Output the [x, y] coordinate of the center of the cell containing the given text.  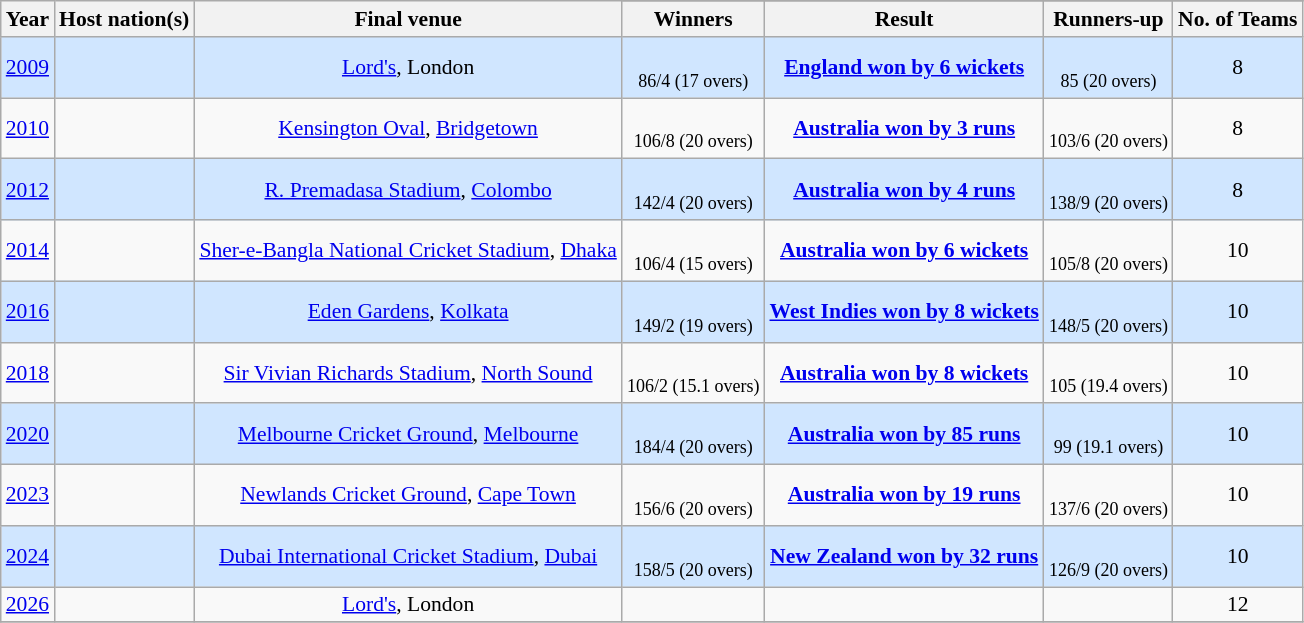
2010 [28, 128]
126/9 (20 overs) [1108, 556]
158/5 (20 overs) [694, 556]
103/6 (20 overs) [1108, 128]
Australia won by 19 runs [904, 496]
2023 [28, 496]
156/6 (20 overs) [694, 496]
Eden Gardens, Kolkata [408, 312]
148/5 (20 overs) [1108, 312]
R. Premadasa Stadium, Colombo [408, 190]
Australia won by 3 runs [904, 128]
Dubai International Cricket Stadium, Dubai [408, 556]
Australia won by 6 wickets [904, 250]
105 (19.4 overs) [1108, 372]
Sir Vivian Richards Stadium, North Sound [408, 372]
Melbourne Cricket Ground, Melbourne [408, 434]
Result [904, 19]
149/2 (19 overs) [694, 312]
2026 [28, 605]
2024 [28, 556]
2016 [28, 312]
106/2 (15.1 overs) [694, 372]
Runners-up [1108, 19]
137/6 (20 overs) [1108, 496]
2014 [28, 250]
Winners [694, 19]
2012 [28, 190]
106/8 (20 overs) [694, 128]
Australia won by 85 runs [904, 434]
2009 [28, 68]
Year [28, 19]
New Zealand won by 32 runs [904, 556]
142/4 (20 overs) [694, 190]
99 (19.1 overs) [1108, 434]
West Indies won by 8 wickets [904, 312]
No. of Teams [1238, 19]
Kensington Oval, Bridgetown [408, 128]
England won by 6 wickets [904, 68]
2020 [28, 434]
85 (20 overs) [1108, 68]
86/4 (17 overs) [694, 68]
2018 [28, 372]
106/4 (15 overs) [694, 250]
Sher-e-Bangla National Cricket Stadium, Dhaka [408, 250]
Australia won by 4 runs [904, 190]
Australia won by 8 wickets [904, 372]
184/4 (20 overs) [694, 434]
12 [1238, 605]
Host nation(s) [124, 19]
138/9 (20 overs) [1108, 190]
105/8 (20 overs) [1108, 250]
Final venue [408, 19]
Newlands Cricket Ground, Cape Town [408, 496]
